Find where the given text appears and provide that cell's center as (X, Y) coordinate. 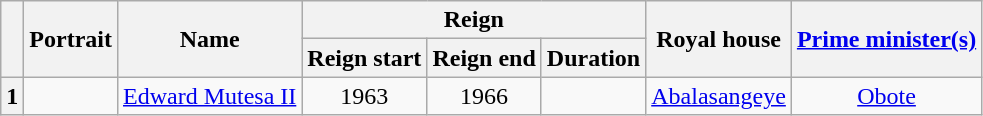
1966 (484, 96)
Obote (886, 96)
Portrait (71, 39)
Abalasangeye (719, 96)
Reign end (484, 58)
1963 (364, 96)
Reign (474, 20)
Edward Mutesa II (209, 96)
Duration (593, 58)
1 (12, 96)
Royal house (719, 39)
Prime minister(s) (886, 39)
Name (209, 39)
Reign start (364, 58)
